Find where the given text appears and provide that cell's center as [X, Y] coordinate. 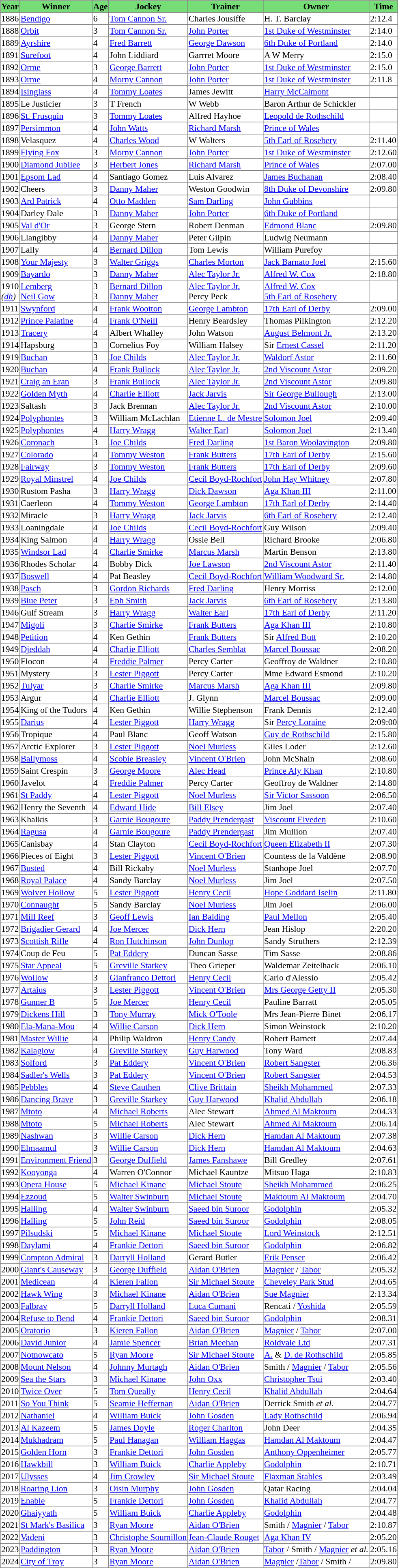
Maktoum Al Maktoum [316, 1197]
2:05.77 [383, 1452]
Golden Myth [56, 394]
Viscount Elveden [316, 819]
Owner [316, 6]
Jean-Claude Rouget [225, 1537]
1928 [10, 467]
St. Frusquin [56, 116]
8th Duke of Devonshire [316, 189]
Cheveley Park Stud [316, 1282]
1992 [10, 1172]
John Hay Whitney [316, 479]
1902 [10, 189]
Charles Morton [225, 262]
Sir Alfred Butt [316, 637]
Frank Wootton [148, 309]
Le Justicier [56, 104]
1927 [10, 455]
2012 [10, 1416]
Miracle [56, 515]
Albert Whalley [148, 333]
T French [148, 104]
2:08.40 [383, 177]
2:08.83 [383, 1051]
1996 [10, 1221]
1931 [10, 503]
2:18.80 [383, 274]
Scottish Rifle [56, 941]
Steve Cauthen [148, 1087]
Willie Stephenson [225, 710]
2:05.59 [383, 1306]
Bill Elsey [225, 807]
2:06.42 [383, 1257]
1985 [10, 1087]
Dancing Brave [56, 1099]
Environment Friend [56, 1160]
Edmond Blanc [316, 225]
Jim Mullion [316, 832]
Isinglass [56, 92]
Dickens Hill [56, 1014]
1906 [10, 238]
Orbit [56, 31]
2:06.10 [383, 965]
2:12.39 [383, 941]
Sir George Bullough [316, 394]
Roldvale Ltd [316, 1343]
William Purefoy [316, 250]
2:03.40 [383, 1379]
1920 [10, 369]
2007 [10, 1355]
Star Appeal [56, 965]
John Gubbins [316, 201]
Colorado [56, 455]
William Woodward Sr. [316, 576]
1899 [10, 152]
James Fanshawe [225, 1160]
1998 [10, 1245]
2:04.53 [383, 1075]
Saltash [56, 406]
Carlo d'Alessio [316, 978]
1932 [10, 515]
1961 [10, 795]
Tim Sasse [316, 953]
Cheers [56, 189]
1893 [10, 79]
1956 [10, 734]
2008 [10, 1367]
1923 [10, 406]
2:06.82 [383, 1245]
33 [100, 292]
Migoli [56, 625]
Medicean [56, 1282]
Guy de Rothschild [316, 734]
Charles Jousiffe [225, 19]
2:06.18 [383, 1099]
Derrick Smith et al. [316, 1403]
Geoff Lewis [148, 917]
Henry the Seventh [56, 807]
Loaningdale [56, 528]
2001 [10, 1282]
1960 [10, 783]
Falbrav [56, 1306]
2013 [10, 1428]
1979 [10, 1014]
1938 [10, 588]
2:04.63 [383, 1148]
St Paddy [56, 795]
1936 [10, 564]
John Liddiard [148, 55]
2003 [10, 1306]
Thomas Pilkington [316, 321]
Royal Minstrel [56, 479]
Gulf Stream [56, 613]
Pebbles [56, 1087]
William McLachlan [148, 418]
1929 [10, 479]
Nathaniel [56, 1416]
George Dawson [225, 43]
John Dunlop [225, 941]
1997 [10, 1233]
1970 [10, 905]
Garrret Moore [225, 55]
1905 [10, 225]
Eph Smith [148, 601]
2:03.49 [383, 1476]
H. T. Barclay [316, 19]
Windsor Lad [56, 552]
Ragusa [56, 832]
Ulysses [56, 1476]
Pasch [56, 588]
2:04.33 [383, 1111]
2:08.20 [383, 649]
Darius [56, 722]
Sea the Stars [56, 1379]
George Moore [148, 771]
1926 [10, 442]
Ela-Mana-Mou [56, 1026]
Jamie Spencer [148, 1343]
LembergNeil Gow [56, 292]
Harry McCalmont [316, 92]
1994 [10, 1197]
2022 [10, 1537]
Sir Ernest Cassel [316, 345]
2014 [10, 1440]
1913 [10, 333]
1888 [10, 31]
Djeddah [56, 649]
George Stern [148, 225]
Pilsudski [56, 1233]
1972 [10, 929]
1912 [10, 321]
Enable [56, 1501]
2023 [10, 1549]
Coup de Feu [56, 953]
Charles Wood [148, 140]
Kalaglow [56, 1051]
1948 [10, 637]
Erik Penser [316, 1257]
2:07.38 [383, 1136]
Giant's Causeway [56, 1270]
1886 [10, 19]
Joe Lawson [225, 564]
Rencati / Yoshida [316, 1306]
A. & D. de Rothschild [316, 1355]
Martin Benson [316, 552]
1982 [10, 1051]
1981 [10, 1038]
Countess de la Valdène [316, 856]
Waldemar Zeitelhack [316, 965]
2:06.80 [383, 540]
Arctic Explorer [56, 746]
W Walters [225, 140]
Peter Gilpin [225, 238]
2020 [10, 1513]
2:08.05 [383, 1221]
Baron Arthur de Schickler [316, 104]
1894 [10, 92]
2015 [10, 1452]
John McShain [316, 759]
1975 [10, 965]
Waldorf Astor [316, 357]
2:20.20 [383, 929]
1974 [10, 953]
Brian Meehan [225, 1343]
Johnny Murtagh [148, 1367]
1907 [10, 250]
1947 [10, 625]
Brigadier Gerard [56, 929]
Hapsburg [56, 345]
Geoff Watson [225, 734]
Mick O'Toole [225, 1014]
Artaius [56, 990]
King Salmon [56, 540]
Guy Wilson [316, 528]
1976 [10, 978]
Javelot [56, 783]
Royal Palace [56, 880]
2:07.70 [383, 868]
Elmaamul [56, 1148]
Flaxman Stables [316, 1476]
2:07.50 [383, 880]
1950 [10, 661]
2:09.60 [383, 467]
A W Merry [316, 55]
1966 [10, 856]
1955 [10, 722]
2:06.50 [383, 795]
Surefoot [56, 55]
Hawk Wing [56, 1294]
Mount Nelson [56, 1367]
Sadler's Wells [56, 1075]
Tulyar [56, 686]
Otto Madden [148, 201]
Walter Griggs [148, 262]
2005 [10, 1330]
2:12.51 [383, 1233]
2:04.70 [383, 1197]
Gianfranco Dettori [148, 978]
2:06.36 [383, 1063]
Al Kazeem [56, 1428]
Connaught [56, 905]
Your Majesty [56, 262]
2:11.00 [383, 491]
Ballymoss [56, 759]
Duncan Sasse [225, 953]
Simon Weinstock [316, 1026]
Bernard Dillon [148, 250]
Paul Hanagan [148, 1440]
So You Think [56, 1403]
2019 [10, 1501]
Flocon [56, 661]
2:04.65 [383, 1282]
Michael Kauntze [225, 1172]
1939 [10, 601]
John Watts [148, 128]
1989 [10, 1136]
Magnier /Tabor / Smith / [316, 1562]
Sue Magnier [316, 1294]
2:06.00 [383, 905]
Oisin Murphy [148, 1489]
Prince Aly Khan [316, 771]
August Belmont Jr. [316, 333]
Tropique [56, 734]
Paul Blanc [148, 734]
6 [100, 19]
Bobby Dick [148, 564]
Sandy Struthers [316, 941]
Busted [56, 868]
1914 [10, 345]
Jack Brennan [148, 406]
Bayardo [56, 274]
1896 [10, 116]
1993 [10, 1184]
Christopher Tsui [316, 1379]
1954 [10, 710]
Edward Hide [148, 807]
2:08.90 [383, 856]
1st Baron Woolavington [316, 442]
Alfred W. Cox5th Earl of Rosebery [316, 292]
2:05.20 [383, 1537]
Ossie Bell [225, 540]
Theo Grieper [225, 965]
2:08.86 [383, 953]
1903 [10, 201]
Sir Victor Sassoon [316, 795]
Stan Clayton [148, 844]
2017 [10, 1476]
Canisbay [56, 844]
James Buchanan [316, 177]
Seamie Heffernan [148, 1403]
1964 [10, 832]
Luis Alvarez [225, 177]
Pauline Barratt [316, 1002]
1925 [10, 430]
1935 [10, 552]
Qatar Racing [316, 1489]
William Halsey [225, 345]
1959 [10, 771]
2:10.60 [383, 819]
Jim Crowley [148, 1476]
Weston Goodwin [225, 189]
Ezzoud [56, 1197]
Diamond Jubilee [56, 165]
Petition [56, 637]
1909 [10, 274]
Lady Rothschild [316, 1416]
James Jewitt [225, 92]
Henry Morriss [316, 588]
1958 [10, 759]
Alfred Hayhoe [225, 116]
2004 [10, 1318]
Pieces of Eight [56, 856]
Winner [56, 6]
Henry Beardsley [225, 321]
2:07.80 [383, 479]
1949 [10, 649]
1957 [10, 746]
Gordon Richards [148, 588]
2:11.60 [383, 357]
1980 [10, 1026]
2:04.64 [383, 1391]
2011 [10, 1403]
1910(dh) [10, 292]
Tracery [56, 333]
1984 [10, 1075]
Aga Khan IV [316, 1537]
1978 [10, 1002]
W Webb [225, 104]
Twice Over [56, 1391]
2:10.87 [383, 1525]
Saint Crespin [56, 771]
William Haggas [225, 1440]
Mill Reef [56, 917]
J. Glynn [225, 698]
2:04.47 [383, 1440]
2:06.14 [383, 1124]
2:09.20 [383, 369]
Velasquez [56, 140]
1969 [10, 892]
Mme Edward Esmond [316, 674]
2:04.48 [383, 1513]
Gunner B [56, 1002]
Ludwig Neumann [316, 238]
2018 [10, 1489]
Tony Murray [148, 1014]
1977 [10, 990]
1908 [10, 262]
Paddington [56, 1549]
Rhodes Scholar [56, 564]
Vadeni [56, 1537]
2016 [10, 1464]
2:08.31 [383, 1318]
1983 [10, 1063]
Fairway [56, 467]
Hope Goddard Iselin [316, 892]
Swynford [56, 309]
1953 [10, 698]
David Junior [56, 1343]
1973 [10, 941]
1921 [10, 382]
1897 [10, 128]
Golden Horn [56, 1452]
Ard Patrick [56, 201]
James Doyle [148, 1428]
Clive Brittain [225, 1087]
Bernard DillonDanny Maher [148, 292]
Giles Loder [316, 746]
Tom Lewis [225, 250]
1965 [10, 844]
Alec Head [225, 771]
2:09:00 [383, 722]
Robert Denman [225, 225]
2:14.40 [383, 503]
2:05.16 [383, 1549]
2:13.34 [383, 1294]
Robert Barnett [316, 1038]
2:13.00 [383, 394]
Bendigo [56, 19]
2009 [10, 1379]
Hawkbill [56, 1464]
King of the Tudors [56, 710]
2021 [10, 1525]
2:04.35 [383, 1428]
1911 [10, 309]
Luca Cumani [225, 1306]
2:05.05 [383, 1002]
Queen Elizabeth II [316, 844]
2:10.00 [383, 406]
Master Willie [56, 1038]
2:12.4 [383, 19]
Daylami [56, 1245]
2:07.61 [383, 1160]
1995 [10, 1209]
1986 [10, 1099]
1919 [10, 357]
Notnowcato [56, 1355]
1933 [10, 528]
1962 [10, 807]
Roger Charlton [225, 1428]
Pat Beasley [148, 576]
Kooyonga [56, 1172]
1967 [10, 868]
Frank O'Neill [148, 321]
1952 [10, 686]
Sir Percy Loraine [316, 722]
Stanhope Joel [316, 868]
1971 [10, 917]
2:06.25 [383, 1184]
Mystery [56, 674]
2:06.17 [383, 1014]
Santiago Gomez [148, 177]
Christophe Soumillon [148, 1537]
Etienne L. de Mestre [225, 418]
Ghaiyyath [56, 1513]
Refuse to Bend [56, 1318]
2:05.56 [383, 1367]
1934 [10, 540]
1900 [10, 165]
Roaring Lion [56, 1489]
1898 [10, 140]
Richard Brooke [316, 540]
Paul Mellon [316, 917]
Coronach [56, 442]
2:13.20 [383, 333]
Mukhadram [56, 1440]
1999 [10, 1257]
Year [10, 6]
Persimmon [56, 128]
1946 [10, 613]
Age [100, 6]
2:04.04 [383, 1489]
Argur [56, 698]
2:07.44 [383, 1038]
Oratorio [56, 1330]
1988 [10, 1124]
Flying Fox [56, 152]
2:13.40 [383, 430]
Mrs George Getty II [316, 990]
Fred Barrett [148, 43]
2002 [10, 1294]
Lally [56, 250]
Warren O'Connor [148, 1172]
2006 [10, 1343]
Tony Ward [316, 1051]
1892 [10, 67]
Llangibby [56, 238]
Darley Dale [56, 213]
Time [383, 6]
Craig an Eran [56, 382]
Blue Peter [56, 601]
Val d'Or [56, 225]
Prince Palatine [56, 321]
Wollow [56, 978]
2:07.33 [383, 1087]
1891 [10, 55]
Alfred W. Cox [316, 274]
2:12.20 [383, 321]
Jockey [148, 6]
2024 [10, 1562]
Boswell [56, 576]
Tabor / Smith / Magnier et al. [316, 1549]
1895 [10, 104]
Opera House [56, 1184]
Bill Gredley [316, 1160]
2010 [10, 1391]
2:11.8 [383, 79]
2:05.40 [383, 917]
Mitsuo Haga [316, 1172]
Jean Hislop [316, 929]
2:15.80 [383, 734]
Alec Taylor Jr.Percy Peck [225, 292]
Ron Hutchinson [148, 941]
2:05.42 [383, 978]
2:07.30 [383, 844]
George Barrett [148, 67]
2000 [10, 1270]
Lord Weinstock [316, 1233]
2:05.30 [383, 990]
Gerard Butler [225, 1257]
Nashwan [56, 1136]
Jack Barnato Joel [316, 262]
Dick Dawson [225, 491]
Caerleon [56, 503]
2:05.85 [383, 1355]
1922 [10, 394]
1904 [10, 213]
1951 [10, 674]
1991 [10, 1160]
St Mark's Basilica [56, 1525]
Ayrshire [56, 43]
1937 [10, 576]
Henry Candy [225, 1038]
Mrs Jean-Pierre Binet [316, 1014]
Cornelius Foy [148, 345]
2:07.31 [383, 1343]
Compton Admiral [56, 1257]
John Reid [148, 1221]
1930 [10, 491]
John Oxx [225, 1379]
1968 [10, 880]
2:06.94 [383, 1416]
Scobie Breasley [148, 759]
Tom Queally [148, 1391]
Trainer [225, 6]
Khalkis [56, 819]
2:10.83 [383, 1172]
Bill Rickaby [148, 868]
1889 [10, 43]
John Deer [316, 1428]
Frank Dennis [316, 710]
2:08.60 [383, 759]
John Watson [225, 333]
2:11.80 [383, 892]
Herbert Jones [148, 165]
Wolver Hollow [56, 892]
5th Earl of Rosebery [316, 140]
Epsom Lad [56, 177]
1924 [10, 418]
1901 [10, 177]
Ian Balding [225, 917]
1987 [10, 1111]
Solford [56, 1063]
1963 [10, 819]
City of Troy [56, 1562]
Sam Darling [225, 201]
Charles Semblat [225, 649]
2:12.00 [383, 588]
Philip Waldron [148, 1038]
Anthony Oppenheimer [316, 1452]
2:10.71 [383, 1464]
Rustom Pasha [56, 491]
1990 [10, 1148]
Leopold de Rothschild [316, 116]
